Detect which cell encompasses the target text, then output its [X, Y] center coordinate. 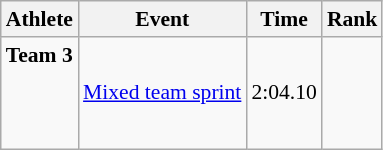
Mixed team sprint [162, 93]
Rank [352, 19]
Team 3 [40, 93]
Athlete [40, 19]
Event [162, 19]
2:04.10 [284, 93]
Time [284, 19]
